Output the (X, Y) coordinate of the center of the cell containing the given text.  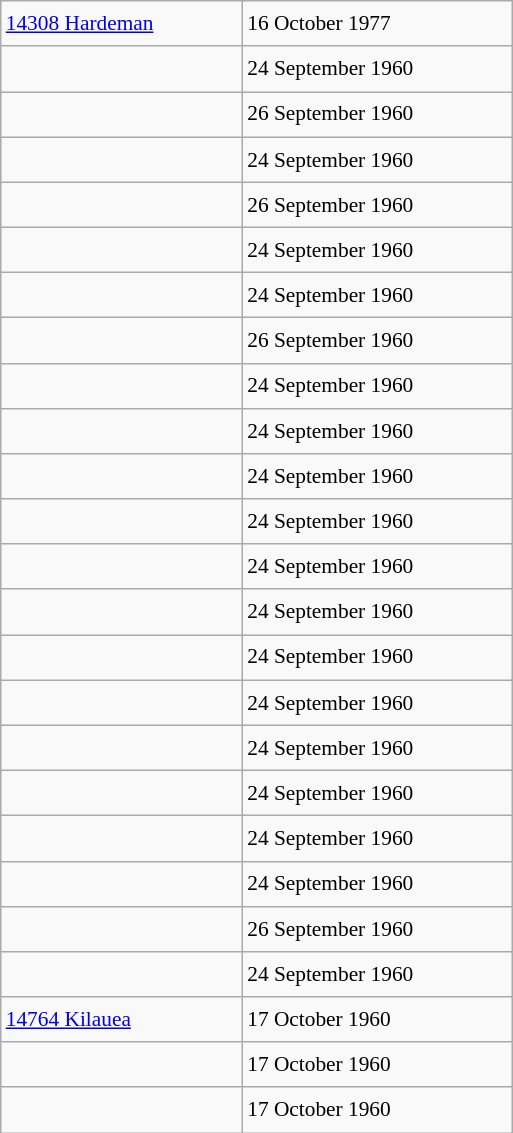
14308 Hardeman (122, 24)
16 October 1977 (377, 24)
14764 Kilauea (122, 1020)
